Return the [x, y] coordinate for the center point of the cell that contains the specified text.  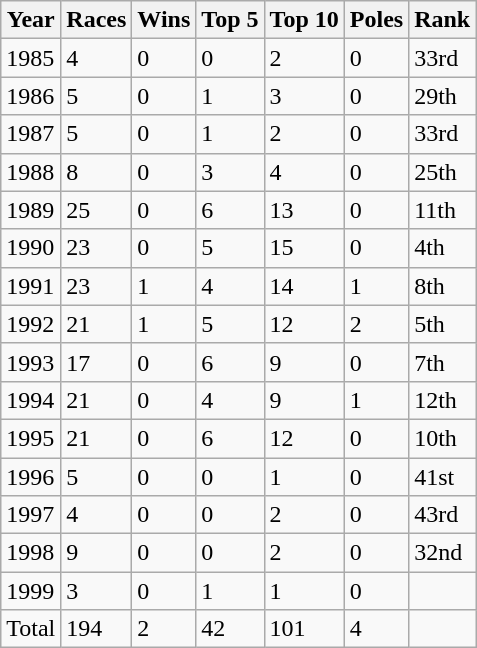
11th [442, 210]
14 [304, 286]
5th [442, 324]
1994 [31, 400]
1996 [31, 477]
1991 [31, 286]
194 [96, 629]
Top 10 [304, 20]
Rank [442, 20]
8 [96, 172]
25th [442, 172]
29th [442, 96]
1985 [31, 58]
43rd [442, 515]
10th [442, 438]
Total [31, 629]
Races [96, 20]
1989 [31, 210]
Top 5 [230, 20]
1990 [31, 248]
1999 [31, 591]
1998 [31, 553]
1986 [31, 96]
4th [442, 248]
41st [442, 477]
1987 [31, 134]
1995 [31, 438]
1988 [31, 172]
Wins [164, 20]
17 [96, 362]
8th [442, 286]
101 [304, 629]
15 [304, 248]
1997 [31, 515]
Year [31, 20]
25 [96, 210]
13 [304, 210]
1992 [31, 324]
7th [442, 362]
12th [442, 400]
1993 [31, 362]
32nd [442, 553]
42 [230, 629]
Poles [376, 20]
